From the cell containing the given text, extract its center point as [x, y] coordinate. 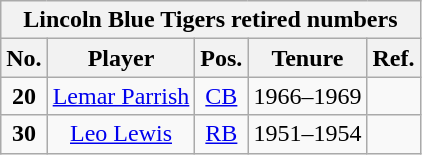
30 [24, 134]
Pos. [222, 58]
Tenure [308, 58]
Lemar Parrish [121, 96]
Leo Lewis [121, 134]
Ref. [394, 58]
1951–1954 [308, 134]
1966–1969 [308, 96]
No. [24, 58]
20 [24, 96]
Lincoln Blue Tigers retired numbers [210, 20]
Player [121, 58]
RB [222, 134]
CB [222, 96]
